For the text-containing cell, return its midpoint in [x, y] coordinate format. 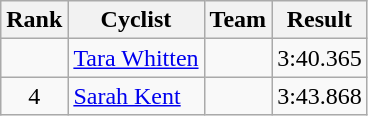
4 [34, 96]
3:40.365 [320, 58]
Team [238, 20]
Tara Whitten [136, 58]
Cyclist [136, 20]
Sarah Kent [136, 96]
3:43.868 [320, 96]
Rank [34, 20]
Result [320, 20]
